Detect which cell encompasses the target text, then output its (X, Y) center coordinate. 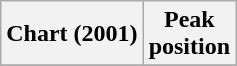
Chart (2001) (72, 34)
Peakposition (189, 34)
